Search for the cell housing the specified text and yield its (X, Y) center coordinate. 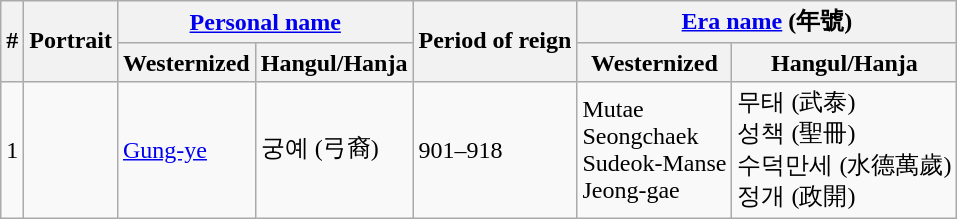
Portrait (71, 42)
901–918 (495, 150)
# (12, 42)
1 (12, 150)
Period of reign (495, 42)
Gung-ye (186, 150)
궁예 (弓裔) (334, 150)
Mutae Seongchaek Sudeok-Manse Jeong-gae (654, 150)
무태 (武泰) 성책 (聖冊) 수덕만세 (水德萬歲) 정개 (政開) (844, 150)
Personal name (264, 22)
Era name (年號) (767, 22)
